Scan for the cell matching the given text and deliver its [X, Y] coordinate at center. 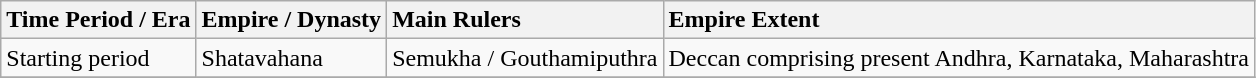
Main Rulers [525, 20]
Empire Extent [958, 20]
Shatavahana [292, 58]
Time Period / Era [98, 20]
Semukha / Gouthamiputhra [525, 58]
Starting period [98, 58]
Empire / Dynasty [292, 20]
Deccan comprising present Andhra, Karnataka, Maharashtra [958, 58]
